Return the (x, y) coordinate for the center point of the cell that contains the specified text.  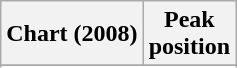
Peak position (189, 34)
Chart (2008) (72, 34)
